Return [X, Y] of the center of cell containing provided text 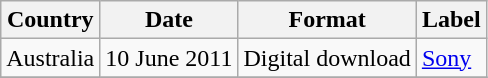
10 June 2011 [169, 58]
Digital download [327, 58]
Australia [50, 58]
Date [169, 20]
Country [50, 20]
Label [451, 20]
Sony [451, 58]
Format [327, 20]
